Scan for the cell matching the given text and deliver its (x, y) coordinate at center. 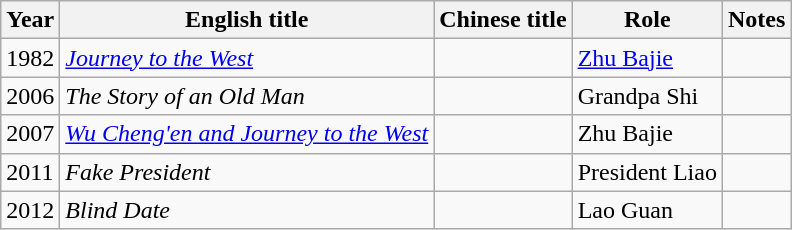
Wu Cheng'en and Journey to the West (247, 134)
Role (647, 20)
Year (30, 20)
2011 (30, 172)
Blind Date (247, 210)
2012 (30, 210)
2006 (30, 96)
1982 (30, 58)
Notes (756, 20)
English title (247, 20)
Chinese title (503, 20)
Fake President (247, 172)
The Story of an Old Man (247, 96)
President Liao (647, 172)
Journey to the West (247, 58)
Lao Guan (647, 210)
Grandpa Shi (647, 96)
2007 (30, 134)
